Scan for the cell matching the given text and deliver its [X, Y] coordinate at center. 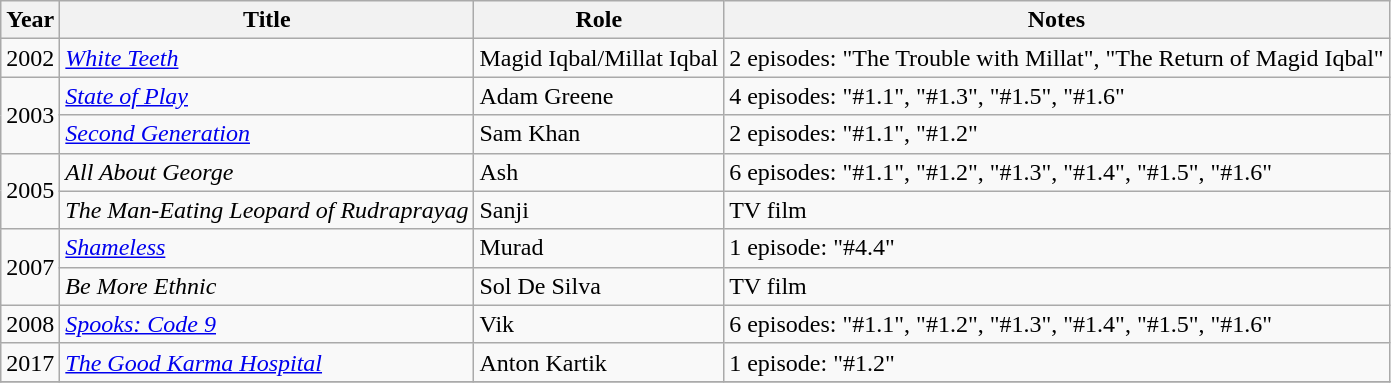
All About George [267, 172]
Be More Ethnic [267, 286]
White Teeth [267, 58]
Adam Greene [599, 96]
Notes [1057, 20]
Spooks: Code 9 [267, 324]
2008 [30, 324]
Sanji [599, 210]
4 episodes: "#1.1", "#1.3", "#1.5", "#1.6" [1057, 96]
Second Generation [267, 134]
Title [267, 20]
Anton Kartik [599, 362]
The Good Karma Hospital [267, 362]
Sam Khan [599, 134]
2017 [30, 362]
2007 [30, 267]
2003 [30, 115]
Magid Iqbal/Millat Iqbal [599, 58]
Vik [599, 324]
Ash [599, 172]
1 episode: "#4.4" [1057, 248]
Sol De Silva [599, 286]
Year [30, 20]
Shameless [267, 248]
State of Play [267, 96]
The Man-Eating Leopard of Rudraprayag [267, 210]
Role [599, 20]
2005 [30, 191]
2 episodes: "#1.1", "#1.2" [1057, 134]
2 episodes: "The Trouble with Millat", "The Return of Magid Iqbal" [1057, 58]
Murad [599, 248]
1 episode: "#1.2" [1057, 362]
2002 [30, 58]
